Identify which cell holds the provided text, then report its [x, y] central coordinate. 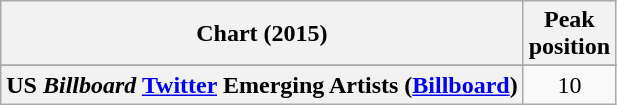
Chart (2015) [262, 34]
10 [569, 85]
US Billboard Twitter Emerging Artists (Billboard) [262, 85]
Peakposition [569, 34]
